Pinpoint the cell where the given text exists, returning its (x, y) midpoint coordinate. 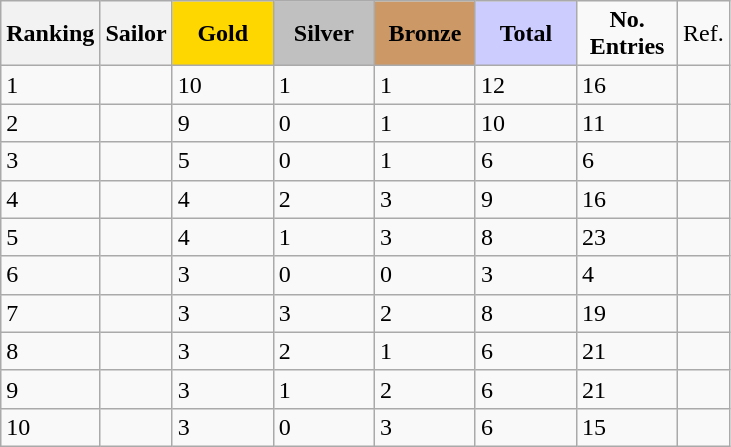
Ranking (50, 34)
Ref. (704, 34)
Bronze (424, 34)
15 (628, 427)
Total (526, 34)
23 (628, 237)
12 (526, 85)
Sailor (136, 34)
No. Entries (628, 34)
Silver (324, 34)
7 (50, 313)
Gold (222, 34)
11 (628, 123)
19 (628, 313)
